From the cell containing the given text, extract its center point as (x, y) coordinate. 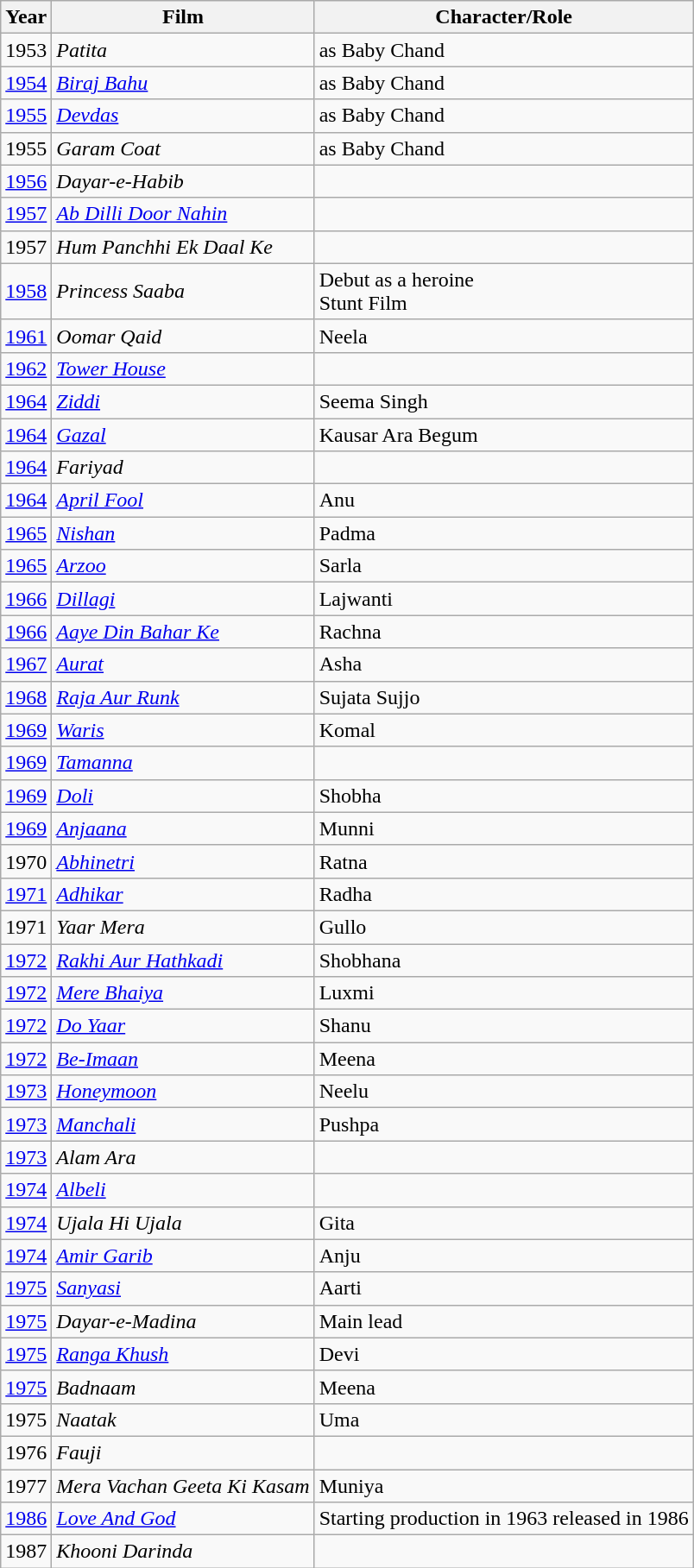
1961 (26, 336)
1954 (26, 83)
Debut as a heroine Stunt Film (504, 292)
Sanyasi (183, 1288)
Anu (504, 501)
Anju (504, 1256)
Gita (504, 1223)
Doli (183, 796)
Nishan (183, 533)
Biraj Bahu (183, 83)
Uma (504, 1420)
Luxmi (504, 993)
Tamanna (183, 763)
Princess Saaba (183, 292)
Dillagi (183, 599)
Radha (504, 894)
Adhikar (183, 894)
Abhinetri (183, 861)
1967 (26, 664)
Year (26, 17)
Yaar Mera (183, 927)
1977 (26, 1485)
Naatak (183, 1420)
Rachna (504, 632)
Amir Garib (183, 1256)
Kausar Ara Begum (504, 434)
Alam Ara (183, 1157)
Mera Vachan Geeta Ki Kasam (183, 1485)
Seema Singh (504, 401)
Love And God (183, 1519)
Ujala Hi Ujala (183, 1223)
Dayar-e-Madina (183, 1321)
Fariyad (183, 468)
Shobha (504, 796)
Mere Bhaiya (183, 993)
Honeymoon (183, 1092)
1962 (26, 368)
Sarla (504, 566)
Waris (183, 730)
April Fool (183, 501)
1970 (26, 861)
1987 (26, 1552)
Padma (504, 533)
1986 (26, 1519)
Tower House (183, 368)
Be-Imaan (183, 1059)
1968 (26, 697)
Aarti (504, 1288)
Khooni Darinda (183, 1552)
Aurat (183, 664)
Do Yaar (183, 1026)
Pushpa (504, 1124)
1956 (26, 181)
Rakhi Aur Hathkadi (183, 960)
Ab Dilli Door Nahin (183, 214)
Shobhana (504, 960)
1958 (26, 292)
Neelu (504, 1092)
Film (183, 17)
Gazal (183, 434)
Ratna (504, 861)
Fauji (183, 1452)
Gullo (504, 927)
Komal (504, 730)
Ziddi (183, 401)
Muniya (504, 1485)
Munni (504, 828)
Lajwanti (504, 599)
Manchali (183, 1124)
Oomar Qaid (183, 336)
Anjaana (183, 828)
Asha (504, 664)
Dayar-e-Habib (183, 181)
Arzoo (183, 566)
Garam Coat (183, 148)
Devdas (183, 116)
Starting production in 1963 released in 1986 (504, 1519)
Hum Panchhi Ek Daal Ke (183, 247)
Character/Role (504, 17)
1953 (26, 50)
Aaye Din Bahar Ke (183, 632)
Albeli (183, 1190)
Sujata Sujjo (504, 697)
Shanu (504, 1026)
Raja Aur Runk (183, 697)
Neela (504, 336)
Patita (183, 50)
1976 (26, 1452)
Ranga Khush (183, 1354)
Devi (504, 1354)
Badnaam (183, 1387)
Main lead (504, 1321)
